Identify which cell holds the provided text, then report its (x, y) central coordinate. 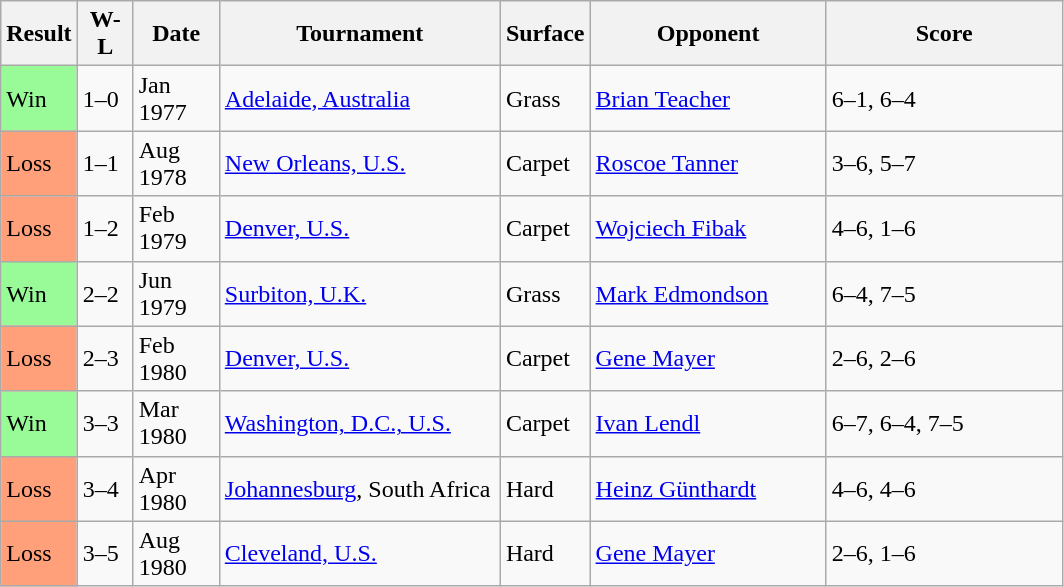
Feb 1980 (176, 358)
Surface (545, 34)
1–0 (105, 98)
Surbiton, U.K. (360, 294)
Cleveland, U.S. (360, 554)
2–3 (105, 358)
Date (176, 34)
New Orleans, U.S. (360, 164)
Mar 1980 (176, 424)
3–6, 5–7 (944, 164)
Adelaide, Australia (360, 98)
Result (39, 34)
3–5 (105, 554)
Ivan Lendl (708, 424)
Aug 1978 (176, 164)
3–3 (105, 424)
2–2 (105, 294)
Washington, D.C., U.S. (360, 424)
Johannesburg, South Africa (360, 488)
Mark Edmondson (708, 294)
Wojciech Fibak (708, 228)
Jan 1977 (176, 98)
Score (944, 34)
2–6, 2–6 (944, 358)
Jun 1979 (176, 294)
1–2 (105, 228)
1–1 (105, 164)
Heinz Günthardt (708, 488)
Tournament (360, 34)
Brian Teacher (708, 98)
2–6, 1–6 (944, 554)
3–4 (105, 488)
4–6, 1–6 (944, 228)
4–6, 4–6 (944, 488)
Aug 1980 (176, 554)
6–1, 6–4 (944, 98)
Opponent (708, 34)
Roscoe Tanner (708, 164)
6–7, 6–4, 7–5 (944, 424)
Feb 1979 (176, 228)
Apr 1980 (176, 488)
6–4, 7–5 (944, 294)
W-L (105, 34)
